Search for the cell housing the specified text and yield its (X, Y) center coordinate. 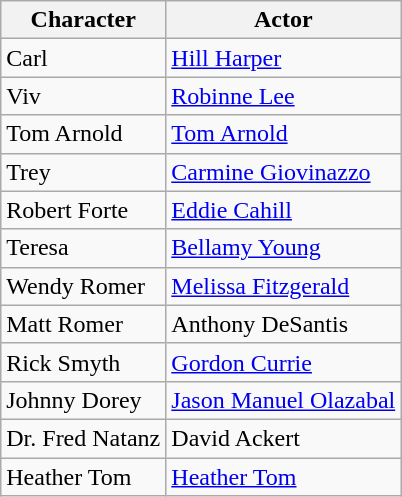
Teresa (84, 248)
Actor (284, 20)
Eddie Cahill (284, 210)
Wendy Romer (84, 286)
Carmine Giovinazzo (284, 172)
Robinne Lee (284, 96)
Rick Smyth (84, 362)
David Ackert (284, 438)
Johnny Dorey (84, 400)
Jason Manuel Olazabal (284, 400)
Carl (84, 58)
Dr. Fred Natanz (84, 438)
Trey (84, 172)
Viv (84, 96)
Character (84, 20)
Robert Forte (84, 210)
Melissa Fitzgerald (284, 286)
Bellamy Young (284, 248)
Gordon Currie (284, 362)
Hill Harper (284, 58)
Matt Romer (84, 324)
Anthony DeSantis (284, 324)
